Search for the cell housing the specified text and yield its [X, Y] center coordinate. 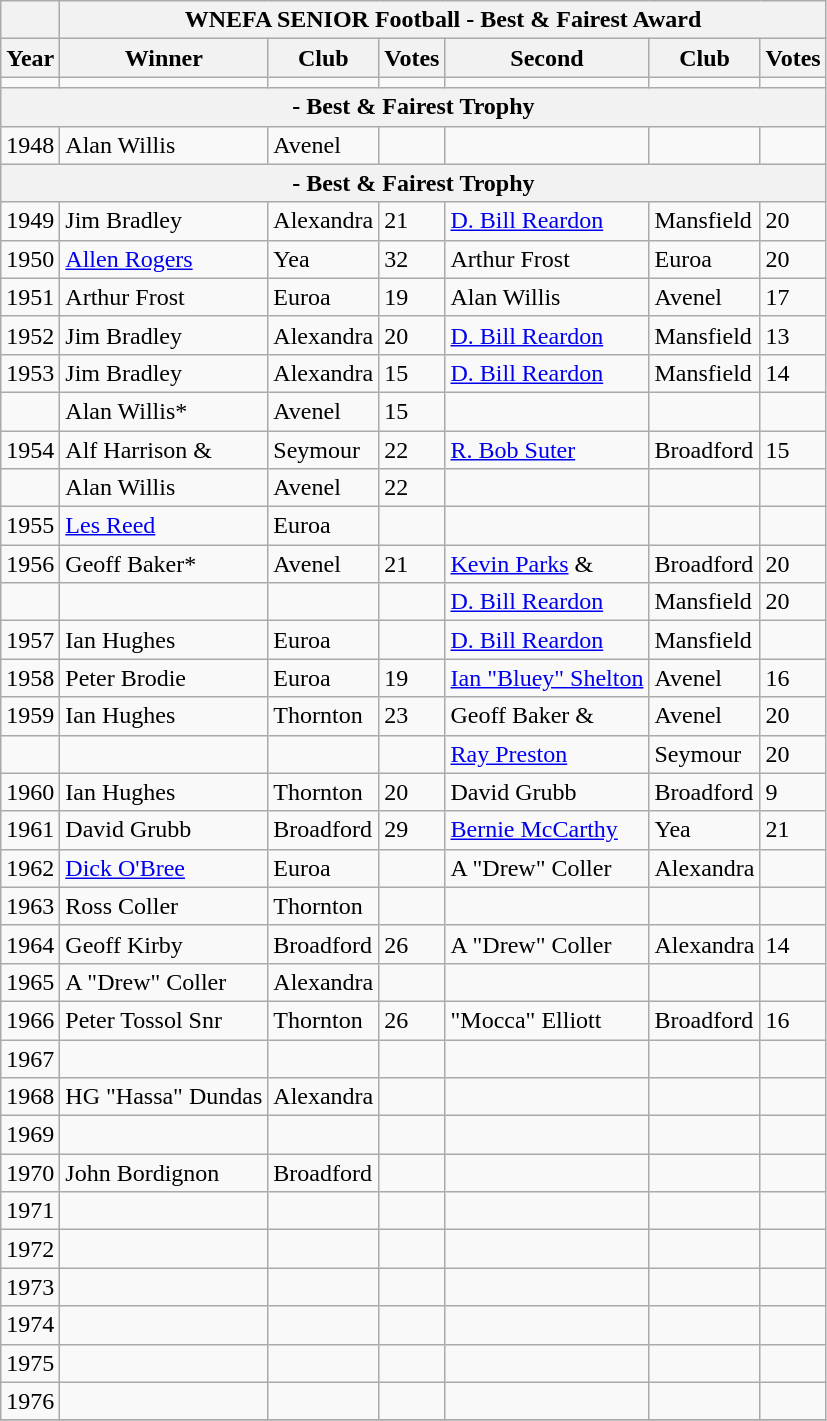
Winner [164, 58]
WNEFA SENIOR Football - Best & Fairest Award [443, 20]
1953 [30, 373]
1948 [30, 145]
1964 [30, 944]
1973 [30, 1287]
Ross Coller [164, 906]
1960 [30, 792]
32 [412, 259]
Allen Rogers [164, 259]
1974 [30, 1325]
1965 [30, 982]
1972 [30, 1249]
23 [412, 716]
Second [547, 58]
9 [793, 792]
1962 [30, 868]
1958 [30, 678]
Alan Willis* [164, 411]
1976 [30, 1401]
1968 [30, 1097]
1963 [30, 906]
Ian "Bluey" Shelton [547, 678]
1950 [30, 259]
Dick O'Bree [164, 868]
Kevin Parks & [547, 564]
John Bordignon [164, 1173]
1967 [30, 1059]
Alf Harrison & [164, 449]
1975 [30, 1363]
1955 [30, 526]
29 [412, 830]
1952 [30, 335]
1966 [30, 1020]
Les Reed [164, 526]
Ray Preston [547, 754]
Peter Brodie [164, 678]
1961 [30, 830]
HG "Hassa" Dundas [164, 1097]
"Mocca" Elliott [547, 1020]
13 [793, 335]
R. Bob Suter [547, 449]
1951 [30, 297]
Peter Tossol Snr [164, 1020]
1970 [30, 1173]
1956 [30, 564]
1959 [30, 716]
Geoff Baker* [164, 564]
1957 [30, 640]
1954 [30, 449]
1969 [30, 1135]
17 [793, 297]
Geoff Kirby [164, 944]
Geoff Baker & [547, 716]
1949 [30, 221]
Year [30, 58]
Bernie McCarthy [547, 830]
1971 [30, 1211]
